Extract the [x, y] coordinate from the center of the cell holding the provided text.  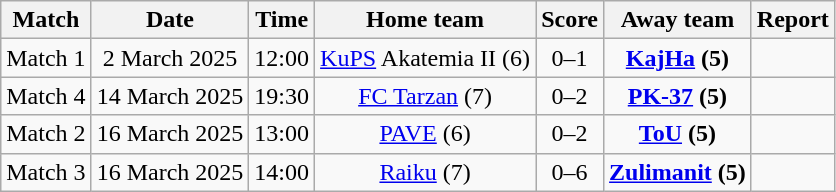
FC Tarzan (7) [426, 96]
KajHa (5) [678, 58]
14:00 [282, 172]
PK-37 (5) [678, 96]
Report [792, 20]
Away team [678, 20]
14 March 2025 [170, 96]
19:30 [282, 96]
Zulimanit (5) [678, 172]
Match 4 [46, 96]
Match 3 [46, 172]
2 March 2025 [170, 58]
ToU (5) [678, 134]
Home team [426, 20]
Match 1 [46, 58]
Time [282, 20]
0–6 [570, 172]
PAVE (6) [426, 134]
KuPS Akatemia II (6) [426, 58]
Date [170, 20]
0–1 [570, 58]
Match 2 [46, 134]
Match [46, 20]
Score [570, 20]
13:00 [282, 134]
12:00 [282, 58]
Raiku (7) [426, 172]
